Identify which cell holds the provided text, then report its (X, Y) central coordinate. 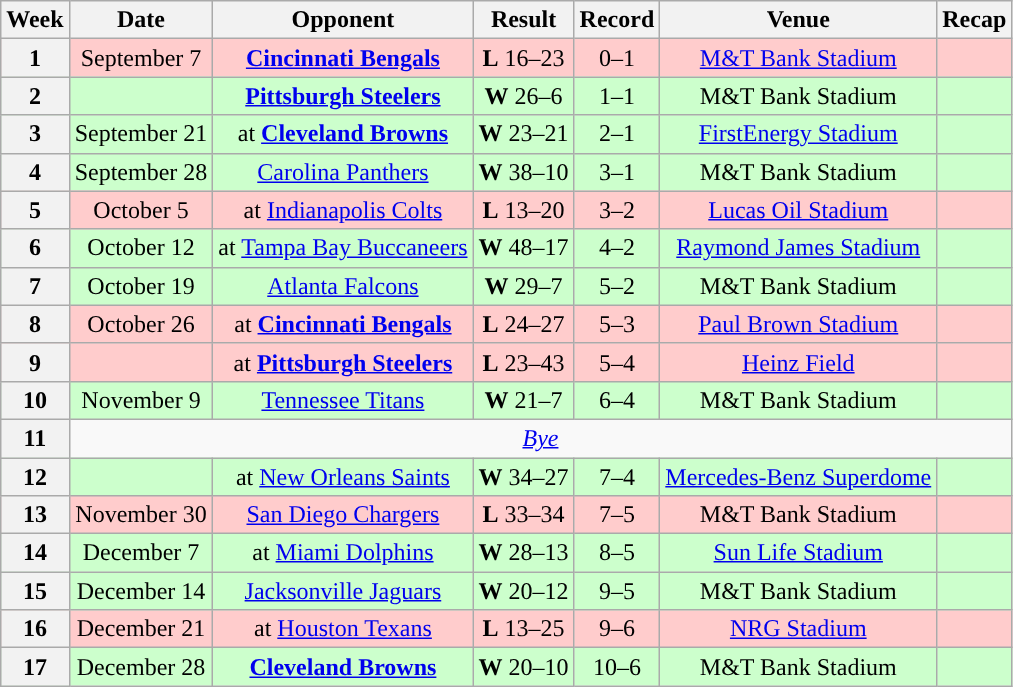
5–3 (617, 324)
at Indianapolis Colts (343, 210)
December 28 (141, 667)
November 9 (141, 400)
10–6 (617, 667)
17 (35, 667)
3 (35, 134)
Tennessee Titans (343, 400)
14 (35, 553)
Date (141, 20)
October 19 (141, 286)
Raymond James Stadium (798, 248)
November 30 (141, 515)
Cincinnati Bengals (343, 58)
13 (35, 515)
Paul Brown Stadium (798, 324)
Venue (798, 20)
0–1 (617, 58)
Bye (540, 438)
7–5 (617, 515)
W 38–10 (524, 172)
W 20–12 (524, 591)
Sun Life Stadium (798, 553)
October 26 (141, 324)
W 20–10 (524, 667)
Cleveland Browns (343, 667)
San Diego Chargers (343, 515)
at Cincinnati Bengals (343, 324)
15 (35, 591)
Pittsburgh Steelers (343, 96)
L 33–34 (524, 515)
2 (35, 96)
Result (524, 20)
2–1 (617, 134)
W 21–7 (524, 400)
6 (35, 248)
3–1 (617, 172)
Atlanta Falcons (343, 286)
7–4 (617, 477)
W 29–7 (524, 286)
Carolina Panthers (343, 172)
11 (35, 438)
5–4 (617, 362)
October 12 (141, 248)
September 7 (141, 58)
5 (35, 210)
3–2 (617, 210)
7 (35, 286)
Lucas Oil Stadium (798, 210)
December 14 (141, 591)
4 (35, 172)
12 (35, 477)
at Houston Texans (343, 629)
Recap (974, 20)
8–5 (617, 553)
5–2 (617, 286)
Opponent (343, 20)
Jacksonville Jaguars (343, 591)
9 (35, 362)
September 28 (141, 172)
W 26–6 (524, 96)
at New Orleans Saints (343, 477)
16 (35, 629)
L 24–27 (524, 324)
W 34–27 (524, 477)
December 21 (141, 629)
9–5 (617, 591)
at Pittsburgh Steelers (343, 362)
9–6 (617, 629)
at Cleveland Browns (343, 134)
6–4 (617, 400)
1 (35, 58)
December 7 (141, 553)
10 (35, 400)
L 13–20 (524, 210)
W 28–13 (524, 553)
October 5 (141, 210)
W 48–17 (524, 248)
FirstEnergy Stadium (798, 134)
8 (35, 324)
L 13–25 (524, 629)
4–2 (617, 248)
1–1 (617, 96)
Mercedes-Benz Superdome (798, 477)
L 16–23 (524, 58)
at Tampa Bay Buccaneers (343, 248)
Heinz Field (798, 362)
L 23–43 (524, 362)
at Miami Dolphins (343, 553)
Record (617, 20)
NRG Stadium (798, 629)
September 21 (141, 134)
W 23–21 (524, 134)
Week (35, 20)
